Return the (x, y) coordinate for the center point of the cell that contains the specified text.  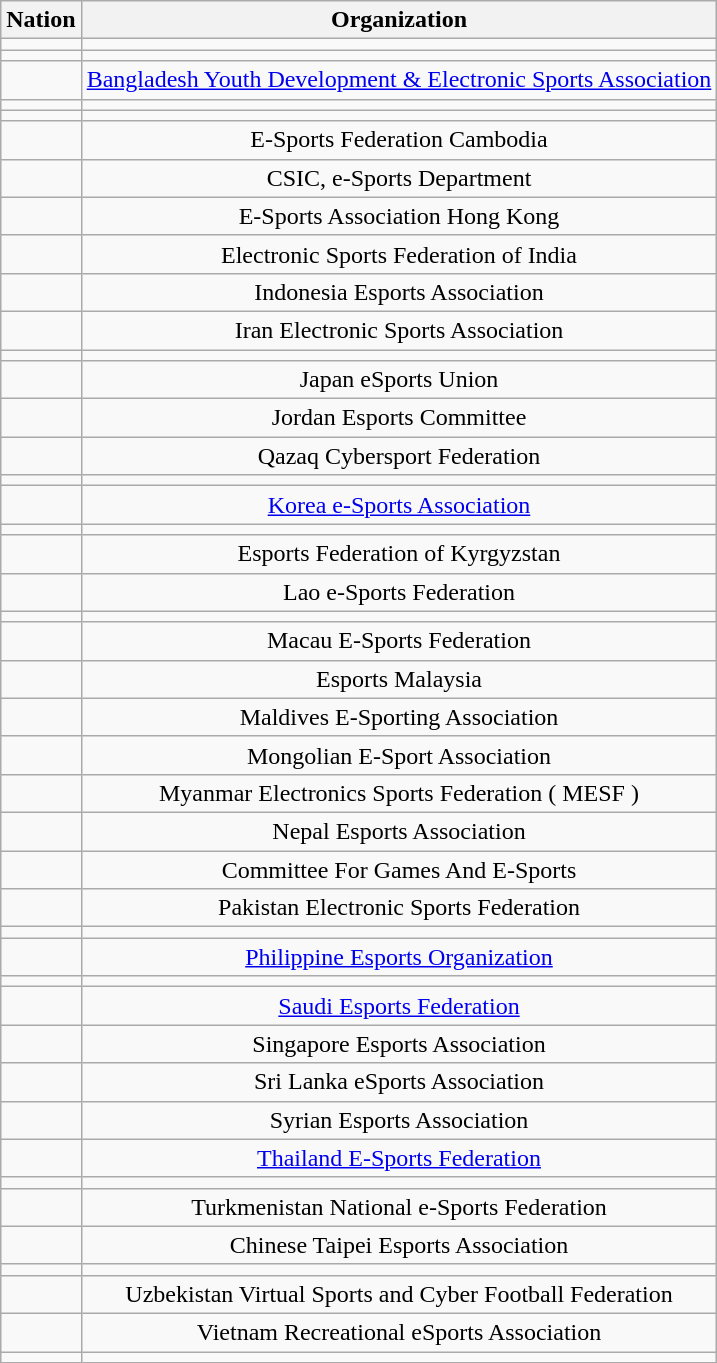
Pakistan Electronic Sports Federation (399, 908)
Thailand E-Sports Federation (399, 1158)
Esports Malaysia (399, 679)
Organization (399, 20)
Philippine Esports Organization (399, 957)
Vietnam Recreational eSports Association (399, 1332)
Turkmenistan National e-Sports Federation (399, 1207)
Iran Electronic Sports Association (399, 330)
Uzbekistan Virtual Sports and Cyber Football Federation (399, 1294)
Indonesia Esports Association (399, 292)
Maldives E-Sporting Association (399, 717)
CSIC, e-Sports Department (399, 178)
Esports Federation of Kyrgyzstan (399, 554)
Lao e-Sports Federation (399, 592)
Nepal Esports Association (399, 831)
Sri Lanka eSports Association (399, 1082)
Electronic Sports Federation of India (399, 254)
Jordan Esports Committee (399, 418)
Nation (41, 20)
Macau E-Sports Federation (399, 641)
Myanmar Electronics Sports Federation ( MESF ) (399, 793)
Syrian Esports Association (399, 1120)
Singapore Esports Association (399, 1044)
Mongolian E-Sport Association (399, 755)
E-Sports Federation Cambodia (399, 140)
Chinese Taipei Esports Association (399, 1245)
Qazaq Cybersport Federation (399, 456)
Committee For Games And E-Sports (399, 869)
Saudi Esports Federation (399, 1006)
Bangladesh Youth Development & Electronic Sports Association (399, 80)
Korea e-Sports Association (399, 505)
E-Sports Association Hong Kong (399, 216)
Japan eSports Union (399, 380)
